Detect which cell encompasses the target text, then output its (X, Y) center coordinate. 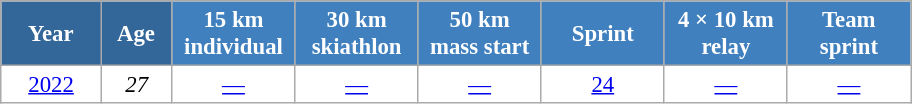
24 (602, 85)
4 × 10 km relay (726, 34)
50 km mass start (480, 34)
Year (52, 34)
Age (136, 34)
27 (136, 85)
Team sprint (848, 34)
30 km skiathlon (356, 34)
2022 (52, 85)
Sprint (602, 34)
15 km individual (234, 34)
